Search for the cell housing the specified text and yield its (X, Y) center coordinate. 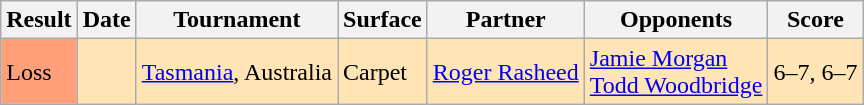
Opponents (676, 20)
Tournament (236, 20)
Score (816, 20)
Partner (506, 20)
Jamie Morgan Todd Woodbridge (676, 72)
Loss (39, 72)
Surface (383, 20)
Carpet (383, 72)
Tasmania, Australia (236, 72)
Date (106, 20)
6–7, 6–7 (816, 72)
Result (39, 20)
Roger Rasheed (506, 72)
